From the cell containing the given text, extract its center point as [x, y] coordinate. 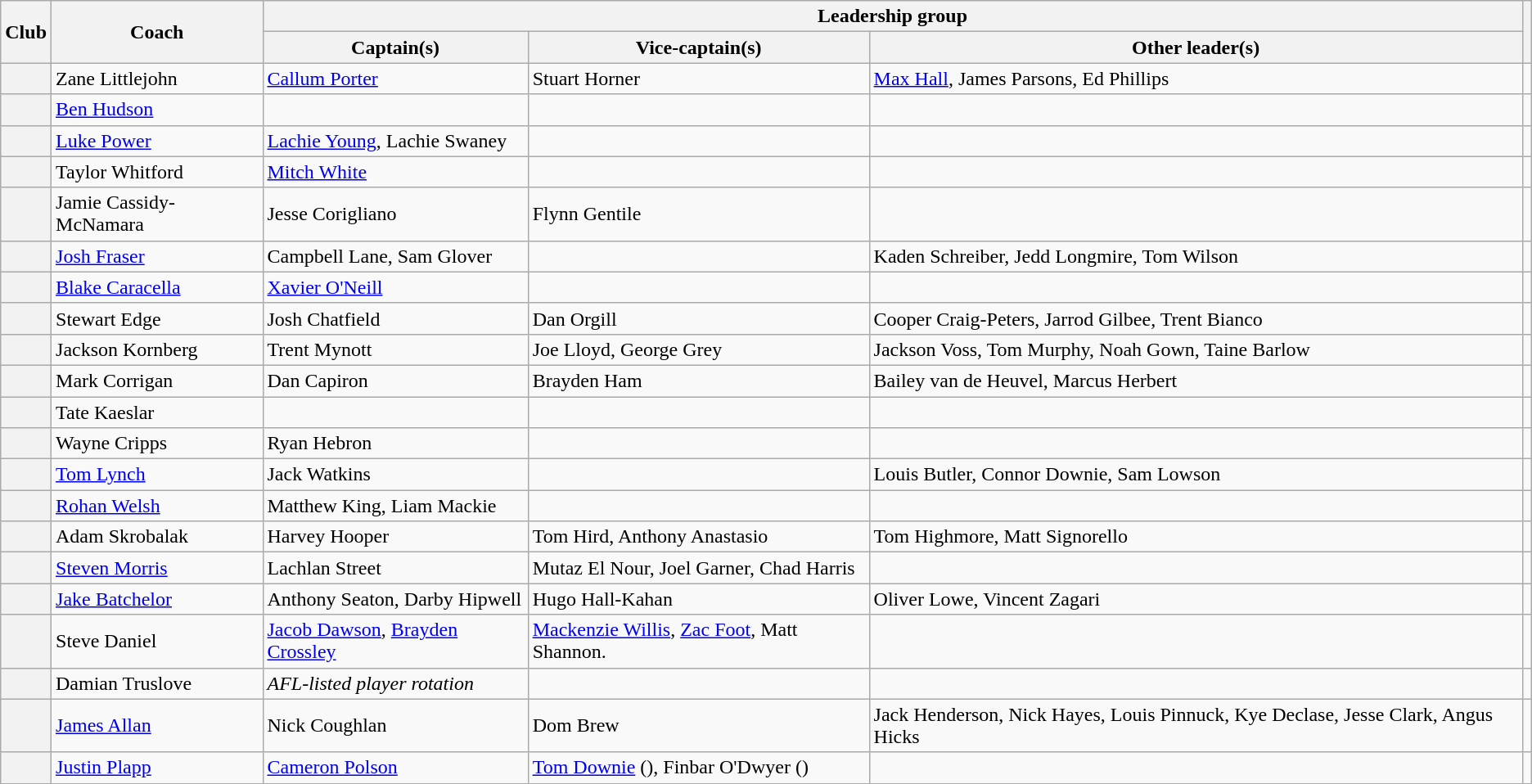
Lachie Young, Lachie Swaney [395, 141]
Tate Kaeslar [157, 412]
Callum Porter [395, 79]
Tom Highmore, Matt Signorello [1196, 537]
Josh Fraser [157, 256]
Rohan Welsh [157, 506]
Jackson Voss, Tom Murphy, Noah Gown, Taine Barlow [1196, 349]
Coach [157, 32]
Dan Orgill [699, 318]
Trent Mynott [395, 349]
Hugo Hall-Kahan [699, 599]
Blake Caracella [157, 287]
AFL-listed player rotation [395, 683]
Xavier O'Neill [395, 287]
Zane Littlejohn [157, 79]
Campbell Lane, Sam Glover [395, 256]
Jake Batchelor [157, 599]
Oliver Lowe, Vincent Zagari [1196, 599]
Joe Lloyd, George Grey [699, 349]
Steve Daniel [157, 642]
Dom Brew [699, 725]
Adam Skrobalak [157, 537]
Tom Lynch [157, 475]
Harvey Hooper [395, 537]
James Allan [157, 725]
Club [26, 32]
Wayne Cripps [157, 444]
Justin Plapp [157, 768]
Luke Power [157, 141]
Ryan Hebron [395, 444]
Stuart Horner [699, 79]
Mark Corrigan [157, 381]
Captain(s) [395, 47]
Max Hall, James Parsons, Ed Phillips [1196, 79]
Jesse Corigliano [395, 214]
Louis Butler, Connor Downie, Sam Lowson [1196, 475]
Jacob Dawson, Brayden Crossley [395, 642]
Taylor Whitford [157, 172]
Ben Hudson [157, 110]
Jamie Cassidy-McNamara [157, 214]
Bailey van de Heuvel, Marcus Herbert [1196, 381]
Jack Henderson, Nick Hayes, Louis Pinnuck, Kye Declase, Jesse Clark, Angus Hicks [1196, 725]
Mutaz El Nour, Joel Garner, Chad Harris [699, 568]
Other leader(s) [1196, 47]
Jackson Kornberg [157, 349]
Josh Chatfield [395, 318]
Vice-captain(s) [699, 47]
Tom Hird, Anthony Anastasio [699, 537]
Flynn Gentile [699, 214]
Cooper Craig-Peters, Jarrod Gilbee, Trent Bianco [1196, 318]
Dan Capiron [395, 381]
Jack Watkins [395, 475]
Mackenzie Willis, Zac Foot, Matt Shannon. [699, 642]
Mitch White [395, 172]
Cameron Polson [395, 768]
Lachlan Street [395, 568]
Brayden Ham [699, 381]
Nick Coughlan [395, 725]
Tom Downie (), Finbar O'Dwyer () [699, 768]
Stewart Edge [157, 318]
Matthew King, Liam Mackie [395, 506]
Kaden Schreiber, Jedd Longmire, Tom Wilson [1196, 256]
Leadership group [892, 16]
Anthony Seaton, Darby Hipwell [395, 599]
Damian Truslove [157, 683]
Steven Morris [157, 568]
